Determine the [X, Y] coordinate at the center of the cell enclosing the given text.  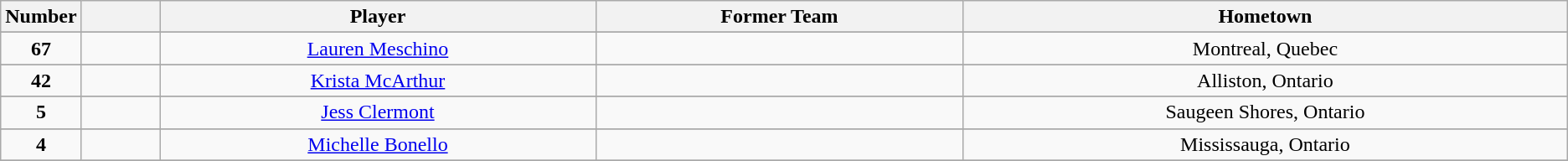
Alliston, Ontario [1266, 80]
Michelle Bonello [379, 144]
Lauren Meschino [379, 49]
Jess Clermont [379, 112]
Player [379, 17]
Mississauga, Ontario [1266, 144]
Krista McArthur [379, 80]
67 [41, 49]
Former Team [779, 17]
Number [41, 17]
Saugeen Shores, Ontario [1266, 112]
5 [41, 112]
Montreal, Quebec [1266, 49]
42 [41, 80]
Hometown [1266, 17]
4 [41, 144]
